Find where the given text appears and provide that cell's center as (x, y) coordinate. 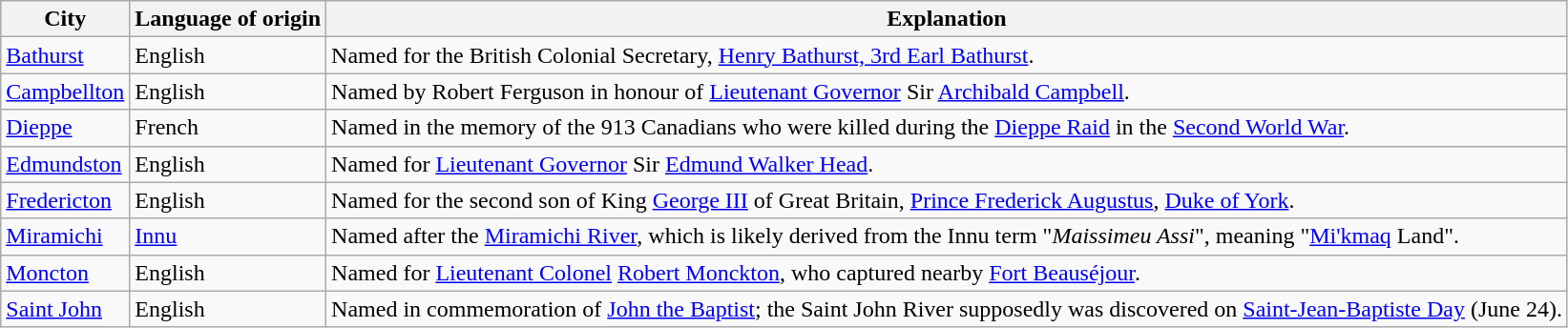
Named in the memory of the 913 Canadians who were killed during the Dieppe Raid in the Second World War. (947, 128)
Named for Lieutenant Colonel Robert Monckton, who captured nearby Fort Beauséjour. (947, 273)
Named for the British Colonial Secretary, Henry Bathurst, 3rd Earl Bathurst. (947, 55)
French (228, 128)
Named for the second son of King George III of Great Britain, Prince Frederick Augustus, Duke of York. (947, 200)
Named in commemoration of John the Baptist; the Saint John River supposedly was discovered on Saint-Jean-Baptiste Day (June 24). (947, 309)
Dieppe (65, 128)
Language of origin (228, 19)
City (65, 19)
Explanation (947, 19)
Named for Lieutenant Governor Sir Edmund Walker Head. (947, 164)
Named by Robert Ferguson in honour of Lieutenant Governor Sir Archibald Campbell. (947, 92)
Miramichi (65, 236)
Edmundston (65, 164)
Campbellton (65, 92)
Saint John (65, 309)
Bathurst (65, 55)
Named after the Miramichi River, which is likely derived from the Innu term "Maissimeu Assi", meaning "Mi'kmaq Land". (947, 236)
Innu (228, 236)
Fredericton (65, 200)
Moncton (65, 273)
